Find where the given text appears and provide that cell's center as (X, Y) coordinate. 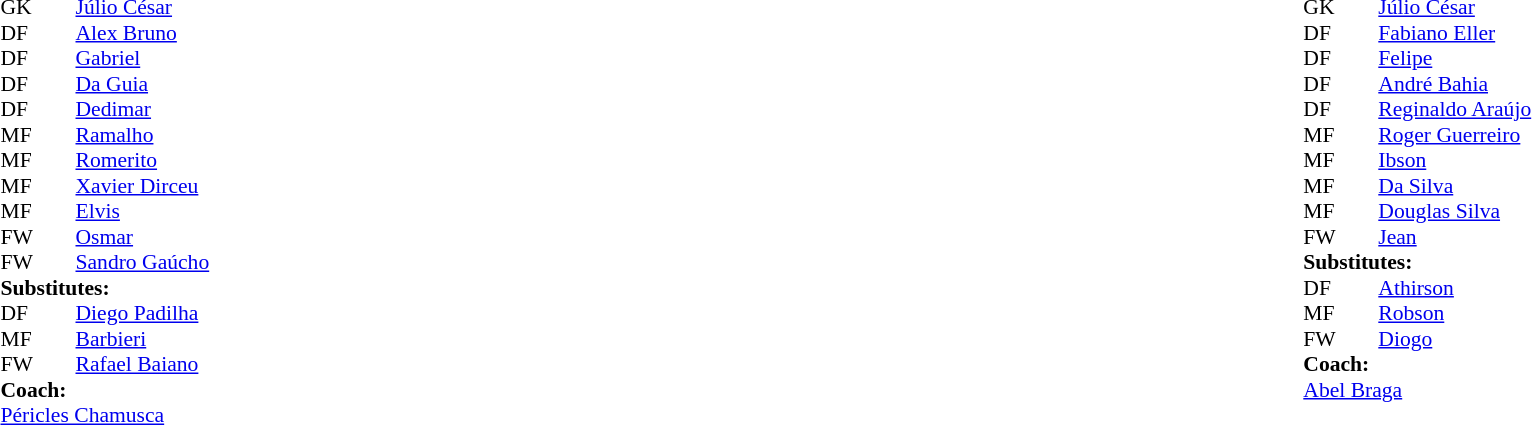
Barbieri (143, 339)
Robson (1454, 313)
Ramalho (143, 135)
Dedimar (143, 109)
Rafael Baiano (143, 365)
Da Silva (1454, 186)
Ibson (1454, 161)
Diogo (1454, 339)
Abel Braga (1417, 390)
Romerito (143, 161)
Elvis (143, 211)
Felipe (1454, 59)
Jean (1454, 237)
Douglas Silva (1454, 211)
Osmar (143, 237)
Roger Guerreiro (1454, 135)
Xavier Dirceu (143, 186)
Reginaldo Araújo (1454, 109)
Da Guia (143, 84)
Gabriel (143, 59)
Athirson (1454, 288)
Fabiano Eller (1454, 33)
Sandro Gaúcho (143, 263)
Alex Bruno (143, 33)
Diego Padilha (143, 313)
André Bahia (1454, 84)
